Return the [X, Y] coordinate for the center point of the cell that contains the specified text.  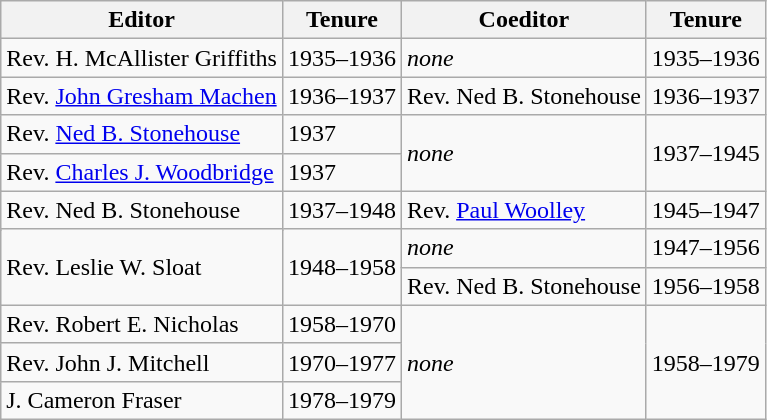
Rev. John Gresham Machen [142, 96]
1958–1979 [706, 362]
Editor [142, 20]
1937–1945 [706, 153]
Rev. H. McAllister Griffiths [142, 58]
Rev. John J. Mitchell [142, 362]
Rev. Leslie W. Sloat [142, 267]
1958–1970 [342, 324]
1947–1956 [706, 248]
Rev. Robert E. Nicholas [142, 324]
1956–1958 [706, 286]
1978–1979 [342, 400]
1945–1947 [706, 210]
J. Cameron Fraser [142, 400]
Rev. Charles J. Woodbridge [142, 172]
Coeditor [524, 20]
1970–1977 [342, 362]
1937–1948 [342, 210]
Rev. Paul Woolley [524, 210]
1948–1958 [342, 267]
